Provide the [x, y] coordinate of the cell's center where the given text is located.  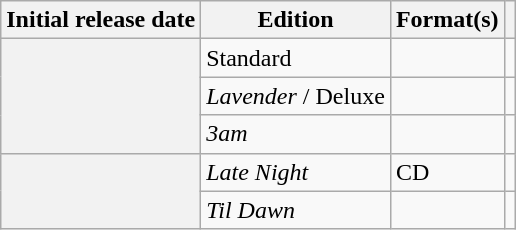
Lavender / Deluxe [296, 96]
Format(s) [447, 20]
Til Dawn [296, 210]
Edition [296, 20]
3am [296, 134]
Late Night [296, 172]
Initial release date [101, 20]
CD [447, 172]
Standard [296, 58]
